Output the [X, Y] coordinate of the center of the cell containing the given text.  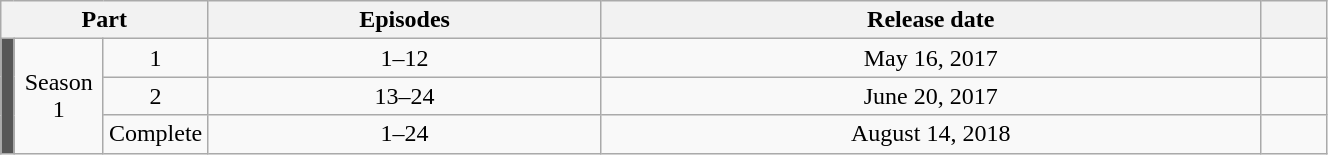
May 16, 2017 [930, 58]
Episodes [404, 20]
Complete [155, 134]
13–24 [404, 96]
1–24 [404, 134]
June 20, 2017 [930, 96]
1 [155, 58]
Release date [930, 20]
Part [104, 20]
Season 1 [58, 96]
2 [155, 96]
August 14, 2018 [930, 134]
1–12 [404, 58]
